Provide the (X, Y) coordinate of the cell's center where the given text is located.  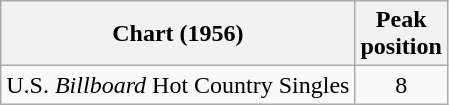
U.S. Billboard Hot Country Singles (178, 85)
8 (401, 85)
Chart (1956) (178, 34)
Peakposition (401, 34)
